Detect which cell encompasses the target text, then output its [X, Y] center coordinate. 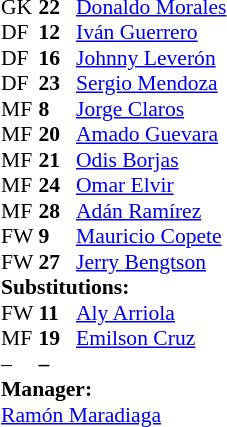
Omar Elvir [151, 185]
Jerry Bengtson [151, 262]
8 [57, 109]
Johnny Leverón [151, 58]
Amado Guevara [151, 135]
Mauricio Copete [151, 237]
19 [57, 339]
28 [57, 211]
27 [57, 262]
Emilson Cruz [151, 339]
Aly Arriola [151, 313]
21 [57, 160]
Adán Ramírez [151, 211]
12 [57, 33]
Substitutions: [114, 287]
24 [57, 185]
16 [57, 58]
Jorge Claros [151, 109]
20 [57, 135]
Sergio Mendoza [151, 83]
23 [57, 83]
Odis Borjas [151, 160]
Manager: [114, 389]
Iván Guerrero [151, 33]
9 [57, 237]
11 [57, 313]
